Output the (x, y) coordinate of the center of the cell containing the given text.  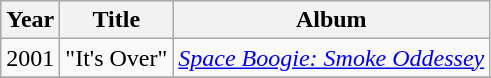
Year (30, 20)
Album (332, 20)
"It's Over" (116, 58)
Space Boogie: Smoke Oddessey (332, 58)
2001 (30, 58)
Title (116, 20)
